Identify which cell holds the provided text, then report its [x, y] central coordinate. 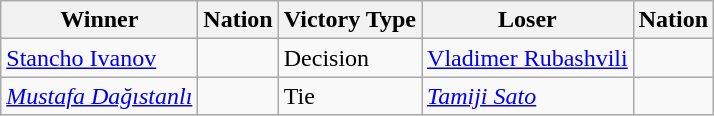
Vladimer Rubashvili [528, 58]
Victory Type [350, 20]
Winner [100, 20]
Loser [528, 20]
Mustafa Dağıstanlı [100, 96]
Stancho Ivanov [100, 58]
Tie [350, 96]
Decision [350, 58]
Tamiji Sato [528, 96]
